Return the (X, Y) coordinate for the center point of the cell that contains the specified text.  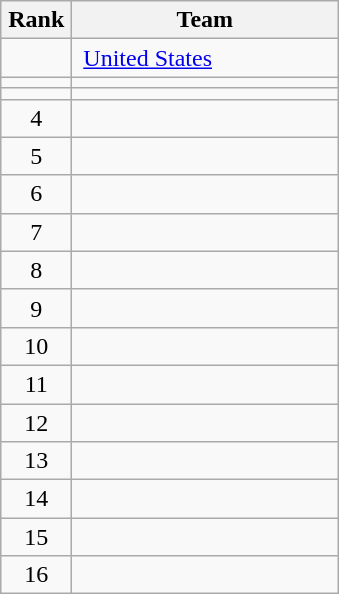
5 (36, 156)
4 (36, 118)
11 (36, 384)
8 (36, 270)
10 (36, 346)
Rank (36, 20)
16 (36, 575)
15 (36, 537)
Team (205, 20)
United States (205, 58)
9 (36, 308)
12 (36, 423)
13 (36, 461)
14 (36, 499)
6 (36, 194)
7 (36, 232)
